Extract the [x, y] coordinate from the center of the cell holding the provided text.  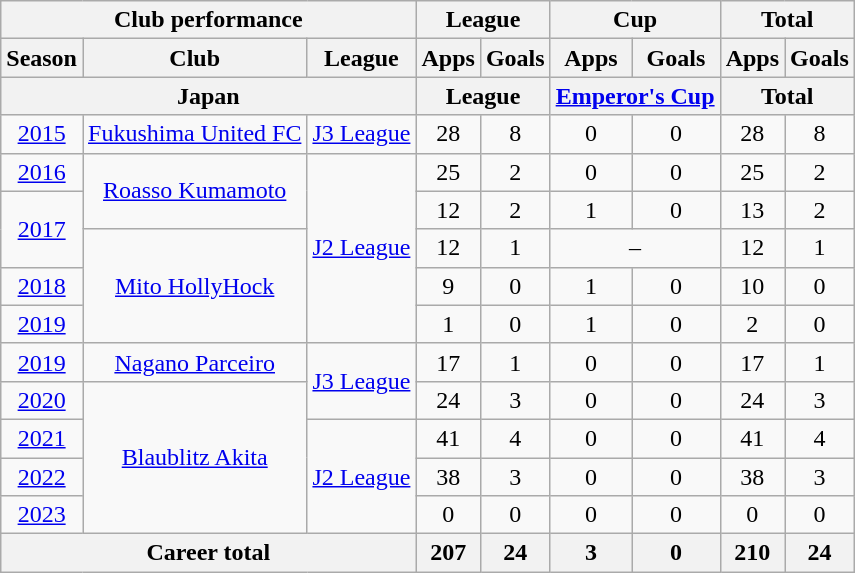
Career total [208, 553]
2021 [42, 438]
Club [194, 58]
Blaublitz Akita [194, 457]
Mito HollyHock [194, 286]
2017 [42, 229]
– [635, 248]
Cup [635, 20]
10 [752, 286]
Roasso Kumamoto [194, 191]
2020 [42, 400]
2022 [42, 477]
2023 [42, 515]
2015 [42, 134]
9 [448, 286]
Emperor's Cup [635, 96]
Nagano Parceiro [194, 362]
Season [42, 58]
2018 [42, 286]
207 [448, 553]
210 [752, 553]
Club performance [208, 20]
13 [752, 210]
Fukushima United FC [194, 134]
2016 [42, 172]
Japan [208, 96]
